Output the [X, Y] coordinate of the center of the cell containing the given text.  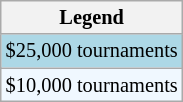
$25,000 tournaments [92, 51]
Legend [92, 17]
$10,000 tournaments [92, 85]
